Detect which cell encompasses the target text, then output its [X, Y] center coordinate. 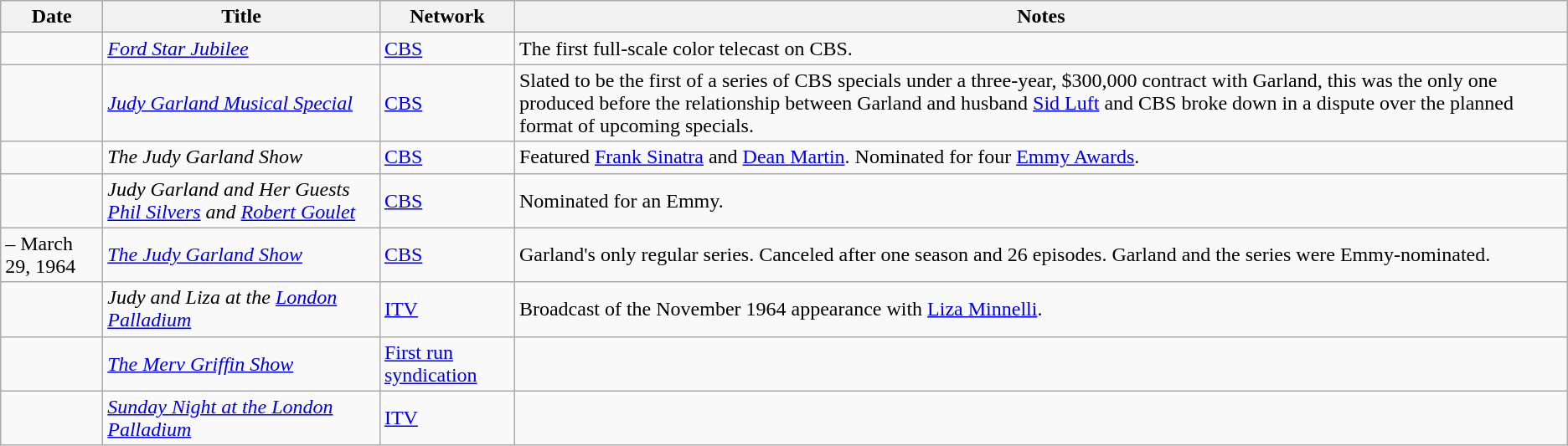
First run syndication [447, 363]
Network [447, 17]
The first full-scale color telecast on CBS. [1040, 49]
Broadcast of the November 1964 appearance with Liza Minnelli. [1040, 310]
Title [241, 17]
Featured Frank Sinatra and Dean Martin. Nominated for four Emmy Awards. [1040, 157]
– March 29, 1964 [52, 254]
Nominated for an Emmy. [1040, 201]
Sunday Night at the London Palladium [241, 418]
Ford Star Jubilee [241, 49]
Judy and Liza at the London Palladium [241, 310]
Judy Garland Musical Special [241, 103]
Notes [1040, 17]
Judy Garland and Her Guests Phil Silvers and Robert Goulet [241, 201]
Garland's only regular series. Canceled after one season and 26 episodes. Garland and the series were Emmy-nominated. [1040, 254]
Date [52, 17]
The Merv Griffin Show [241, 363]
